Search for the cell housing the specified text and yield its [X, Y] center coordinate. 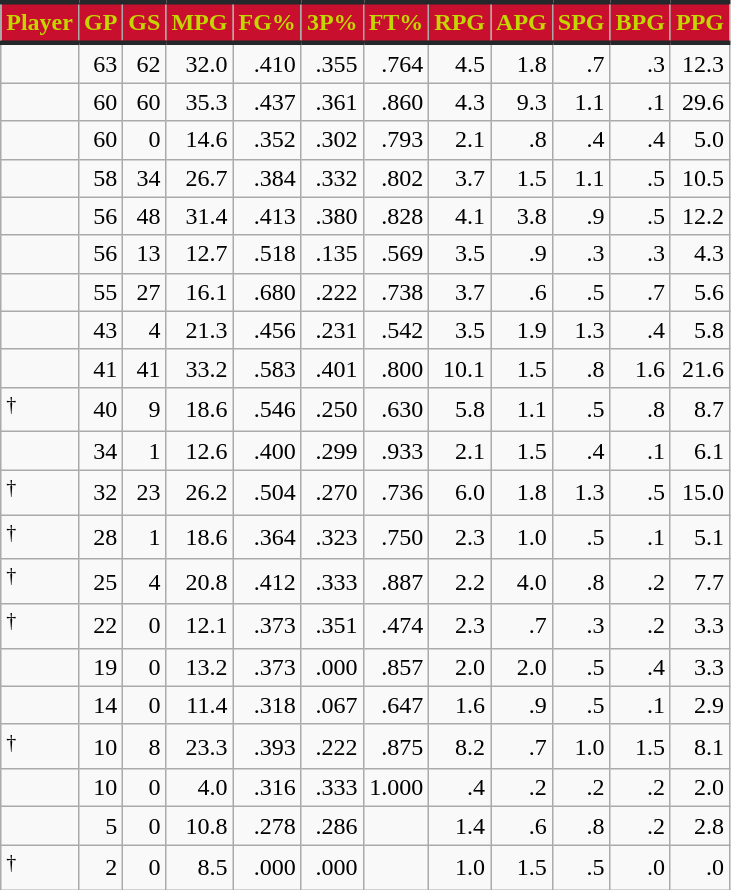
.286 [332, 826]
4.1 [460, 216]
.278 [267, 826]
.401 [332, 368]
.828 [396, 216]
9.3 [522, 102]
2.8 [700, 826]
26.7 [200, 178]
.384 [267, 178]
GP [100, 22]
1.9 [522, 330]
33.2 [200, 368]
14.6 [200, 140]
31.4 [200, 216]
13 [144, 254]
GS [144, 22]
5.1 [700, 538]
.361 [332, 102]
.764 [396, 63]
.583 [267, 368]
2 [100, 868]
43 [100, 330]
8 [144, 746]
12.1 [200, 626]
5 [100, 826]
1.000 [396, 788]
RPG [460, 22]
.793 [396, 140]
.413 [267, 216]
.323 [332, 538]
FT% [396, 22]
11.4 [200, 705]
29.6 [700, 102]
.355 [332, 63]
2.2 [460, 582]
5.0 [700, 140]
.800 [396, 368]
14 [100, 705]
8.5 [200, 868]
.802 [396, 178]
5.6 [700, 292]
12.6 [200, 451]
9 [144, 410]
63 [100, 63]
.299 [332, 451]
.352 [267, 140]
.542 [396, 330]
.393 [267, 746]
23 [144, 492]
.380 [332, 216]
32 [100, 492]
.875 [396, 746]
.410 [267, 63]
16.1 [200, 292]
.316 [267, 788]
10.1 [460, 368]
SPG [581, 22]
12.7 [200, 254]
55 [100, 292]
APG [522, 22]
.680 [267, 292]
10.5 [700, 178]
.857 [396, 667]
4.5 [460, 63]
21.6 [700, 368]
PPG [700, 22]
.250 [332, 410]
.518 [267, 254]
.738 [396, 292]
.647 [396, 705]
.364 [267, 538]
.412 [267, 582]
20.8 [200, 582]
19 [100, 667]
12.2 [700, 216]
32.0 [200, 63]
.750 [396, 538]
48 [144, 216]
6.0 [460, 492]
26.2 [200, 492]
.546 [267, 410]
.332 [332, 178]
.860 [396, 102]
.887 [396, 582]
.400 [267, 451]
28 [100, 538]
MPG [200, 22]
.504 [267, 492]
23.3 [200, 746]
3.8 [522, 216]
Player [40, 22]
15.0 [700, 492]
1.4 [460, 826]
27 [144, 292]
8.1 [700, 746]
.231 [332, 330]
.933 [396, 451]
.736 [396, 492]
.474 [396, 626]
10.8 [200, 826]
.630 [396, 410]
.270 [332, 492]
.135 [332, 254]
FG% [267, 22]
8.7 [700, 410]
25 [100, 582]
.067 [332, 705]
6.1 [700, 451]
.456 [267, 330]
3P% [332, 22]
13.2 [200, 667]
58 [100, 178]
7.7 [700, 582]
.569 [396, 254]
.351 [332, 626]
22 [100, 626]
35.3 [200, 102]
.437 [267, 102]
.318 [267, 705]
12.3 [700, 63]
21.3 [200, 330]
62 [144, 63]
BPG [640, 22]
.302 [332, 140]
2.9 [700, 705]
40 [100, 410]
8.2 [460, 746]
